Scan for the cell matching the given text and deliver its [X, Y] coordinate at center. 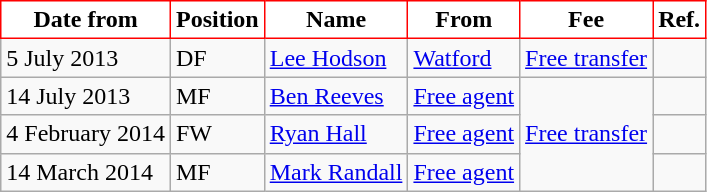
Mark Randall [336, 172]
Position [217, 20]
Ref. [680, 20]
DF [217, 58]
Name [336, 20]
Watford [464, 58]
Ryan Hall [336, 134]
Fee [586, 20]
Date from [86, 20]
Ben Reeves [336, 96]
14 July 2013 [86, 96]
5 July 2013 [86, 58]
Lee Hodson [336, 58]
4 February 2014 [86, 134]
FW [217, 134]
From [464, 20]
14 March 2014 [86, 172]
